Determine the [x, y] coordinate at the center of the cell enclosing the given text.  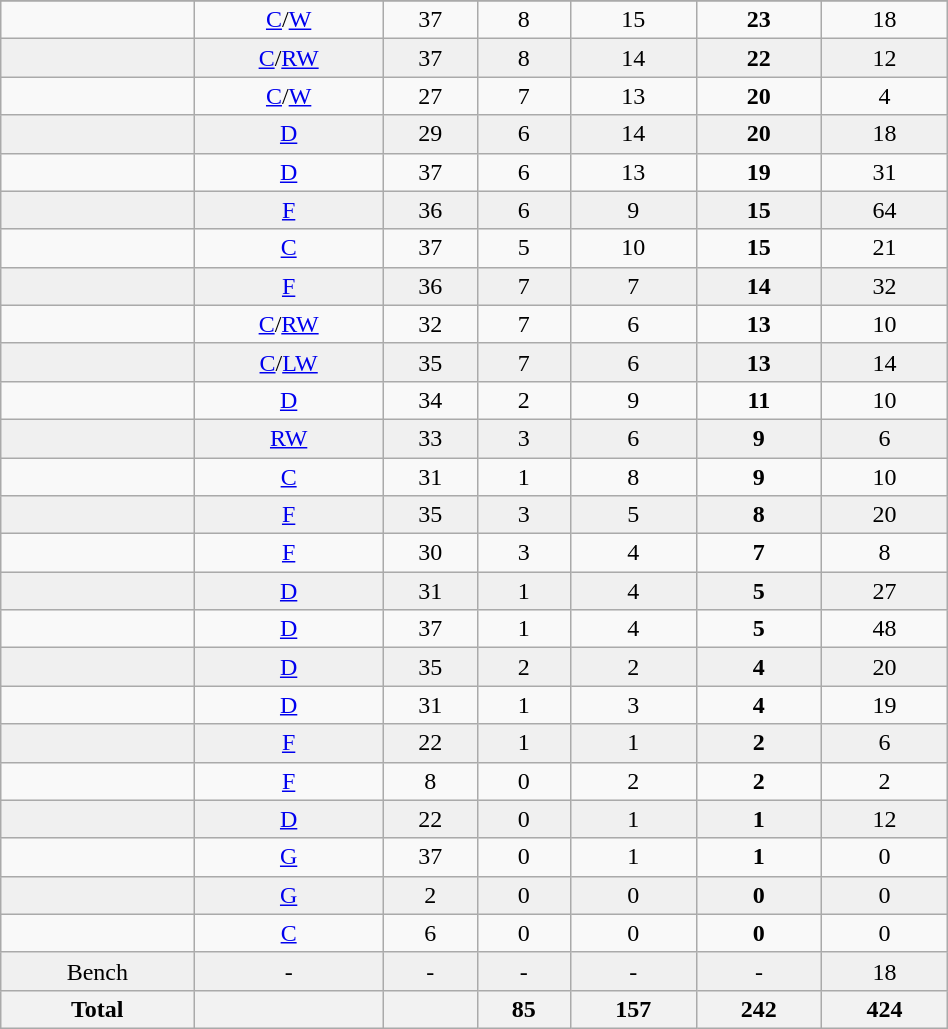
242 [759, 1009]
Total [98, 1009]
85 [524, 1009]
34 [430, 400]
11 [759, 400]
157 [634, 1009]
23 [759, 20]
21 [885, 248]
C/LW [289, 362]
48 [885, 629]
29 [430, 134]
Bench [98, 971]
33 [430, 438]
30 [430, 553]
424 [885, 1009]
RW [289, 438]
64 [885, 210]
